Locate the cell with the specified text and output its [x, y] center coordinate. 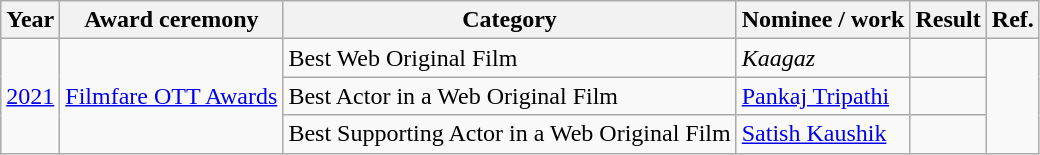
Best Web Original Film [510, 58]
Result [948, 20]
Nominee / work [823, 20]
Satish Kaushik [823, 134]
Best Actor in a Web Original Film [510, 96]
Pankaj Tripathi [823, 96]
Ref. [1012, 20]
Best Supporting Actor in a Web Original Film [510, 134]
Year [30, 20]
Award ceremony [172, 20]
Kaagaz [823, 58]
2021 [30, 96]
Filmfare OTT Awards [172, 96]
Category [510, 20]
